Provide the (X, Y) coordinate of the cell's center where the given text is located.  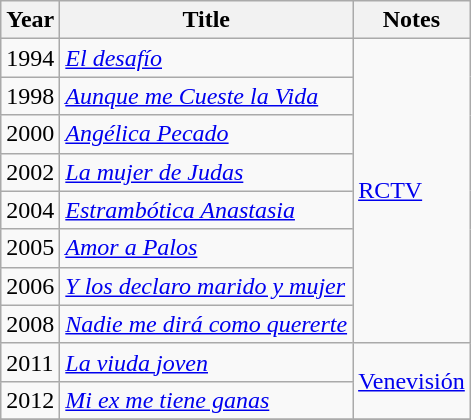
RCTV (412, 191)
Title (206, 20)
2005 (30, 248)
Venevisión (412, 381)
Y los declaro marido y mujer (206, 286)
2006 (30, 286)
Nadie me dirá como quererte (206, 324)
2000 (30, 134)
2012 (30, 400)
Notes (412, 20)
La viuda joven (206, 362)
El desafío (206, 58)
Angélica Pecado (206, 134)
Estrambótica Anastasia (206, 210)
2002 (30, 172)
1994 (30, 58)
Amor a Palos (206, 248)
Year (30, 20)
Aunque me Cueste la Vida (206, 96)
2004 (30, 210)
La mujer de Judas (206, 172)
2008 (30, 324)
1998 (30, 96)
Mi ex me tiene ganas (206, 400)
2011 (30, 362)
